Detect which cell encompasses the target text, then output its (X, Y) center coordinate. 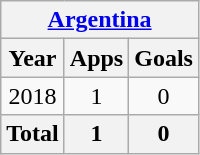
Total (33, 134)
Year (33, 58)
Goals (164, 58)
Apps (96, 58)
Argentina (100, 20)
2018 (33, 96)
